Find where the given text appears and provide that cell's center as [x, y] coordinate. 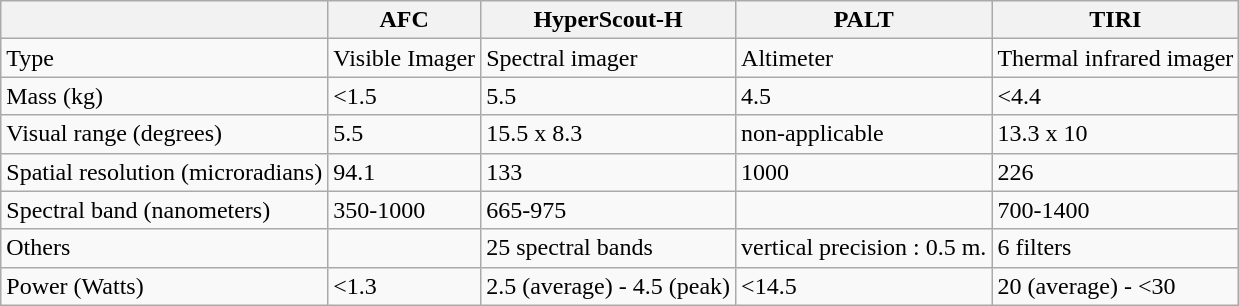
2.5 (average) - 4.5 (peak) [608, 286]
1000 [864, 172]
Thermal infrared imager [1116, 58]
15.5 x 8.3 [608, 134]
Altimeter [864, 58]
AFC [404, 20]
Power (Watts) [164, 286]
<1.3 [404, 286]
94.1 [404, 172]
PALT [864, 20]
20 (average) - <30 [1116, 286]
Others [164, 248]
25 spectral bands [608, 248]
Mass (kg) [164, 96]
Visible Imager [404, 58]
TIRI [1116, 20]
Type [164, 58]
Spectral band (nanometers) [164, 210]
Spatial resolution (microradians) [164, 172]
HyperScout-H [608, 20]
4.5 [864, 96]
700-1400 [1116, 210]
13.3 x 10 [1116, 134]
<14.5 [864, 286]
665-975 [608, 210]
226 [1116, 172]
6 filters [1116, 248]
<1.5 [404, 96]
133 [608, 172]
Visual range (degrees) [164, 134]
<4.4 [1116, 96]
vertical precision : 0.5 m. [864, 248]
non-applicable [864, 134]
350-1000 [404, 210]
Spectral imager [608, 58]
